For the text-containing cell, return its midpoint in [x, y] coordinate format. 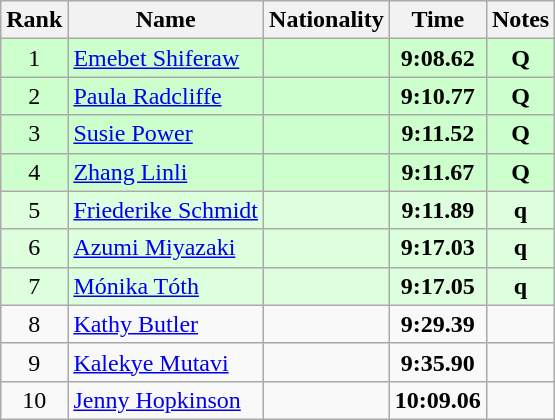
Zhang Linli [166, 172]
Mónika Tóth [166, 286]
4 [34, 172]
6 [34, 248]
5 [34, 210]
Time [438, 20]
9:17.05 [438, 286]
2 [34, 96]
10 [34, 400]
9:11.52 [438, 134]
9:17.03 [438, 248]
9:11.67 [438, 172]
Paula Radcliffe [166, 96]
Name [166, 20]
9:35.90 [438, 362]
10:09.06 [438, 400]
9:29.39 [438, 324]
Rank [34, 20]
8 [34, 324]
Azumi Miyazaki [166, 248]
7 [34, 286]
Kalekye Mutavi [166, 362]
9:10.77 [438, 96]
9:11.89 [438, 210]
Friederike Schmidt [166, 210]
3 [34, 134]
Nationality [327, 20]
Susie Power [166, 134]
9 [34, 362]
9:08.62 [438, 58]
Emebet Shiferaw [166, 58]
Jenny Hopkinson [166, 400]
Kathy Butler [166, 324]
Notes [520, 20]
1 [34, 58]
